Extract the (X, Y) coordinate from the center of the cell holding the provided text.  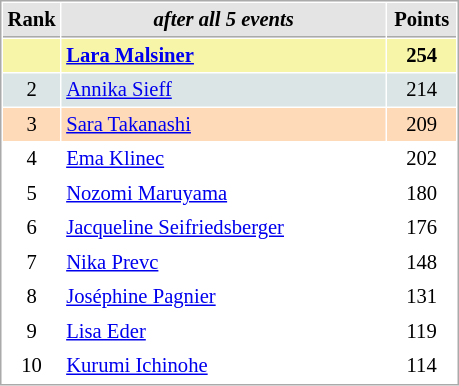
Lara Malsiner (224, 56)
10 (32, 366)
2 (32, 90)
119 (422, 332)
Lisa Eder (224, 332)
7 (32, 262)
Points (422, 20)
Ema Klinec (224, 158)
8 (32, 296)
3 (32, 124)
5 (32, 194)
214 (422, 90)
Jacqueline Seifriedsberger (224, 228)
Sara Takanashi (224, 124)
Annika Sieff (224, 90)
Kurumi Ichinohe (224, 366)
Rank (32, 20)
Joséphine Pagnier (224, 296)
after all 5 events (224, 20)
114 (422, 366)
148 (422, 262)
180 (422, 194)
6 (32, 228)
254 (422, 56)
Nika Prevc (224, 262)
9 (32, 332)
4 (32, 158)
202 (422, 158)
Nozomi Maruyama (224, 194)
209 (422, 124)
131 (422, 296)
176 (422, 228)
